Locate the cell with the specified text and output its (x, y) center coordinate. 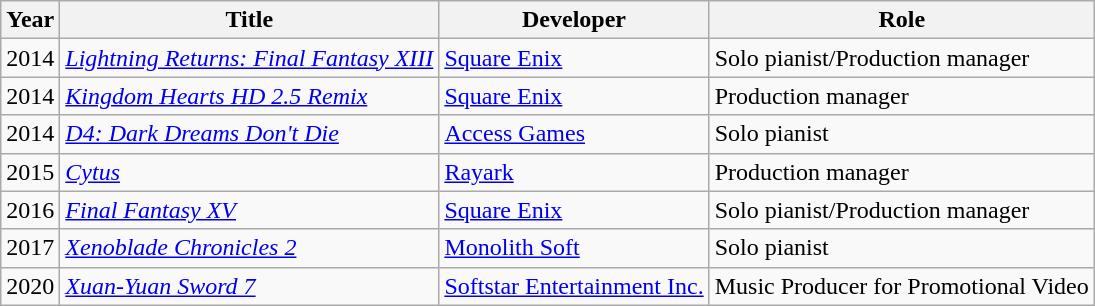
Developer (574, 20)
Lightning Returns: Final Fantasy XIII (250, 58)
Music Producer for Promotional Video (902, 286)
Monolith Soft (574, 248)
Xenoblade Chronicles 2 (250, 248)
2020 (30, 286)
Cytus (250, 172)
2015 (30, 172)
Rayark (574, 172)
Title (250, 20)
Xuan-Yuan Sword 7 (250, 286)
Kingdom Hearts HD 2.5 Remix (250, 96)
D4: Dark Dreams Don't Die (250, 134)
Softstar Entertainment Inc. (574, 286)
2016 (30, 210)
Year (30, 20)
Access Games (574, 134)
Role (902, 20)
Final Fantasy XV (250, 210)
2017 (30, 248)
